Extract the (x, y) coordinate from the center of the cell holding the provided text.  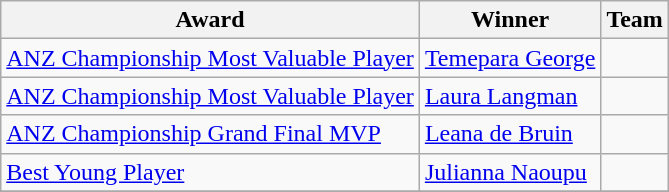
Leana de Bruin (510, 134)
Julianna Naoupu (510, 172)
Award (210, 20)
Laura Langman (510, 96)
Temepara George (510, 58)
ANZ Championship Grand Final MVP (210, 134)
Best Young Player (210, 172)
Winner (510, 20)
Team (635, 20)
